Pinpoint the cell where the given text exists, returning its [x, y] midpoint coordinate. 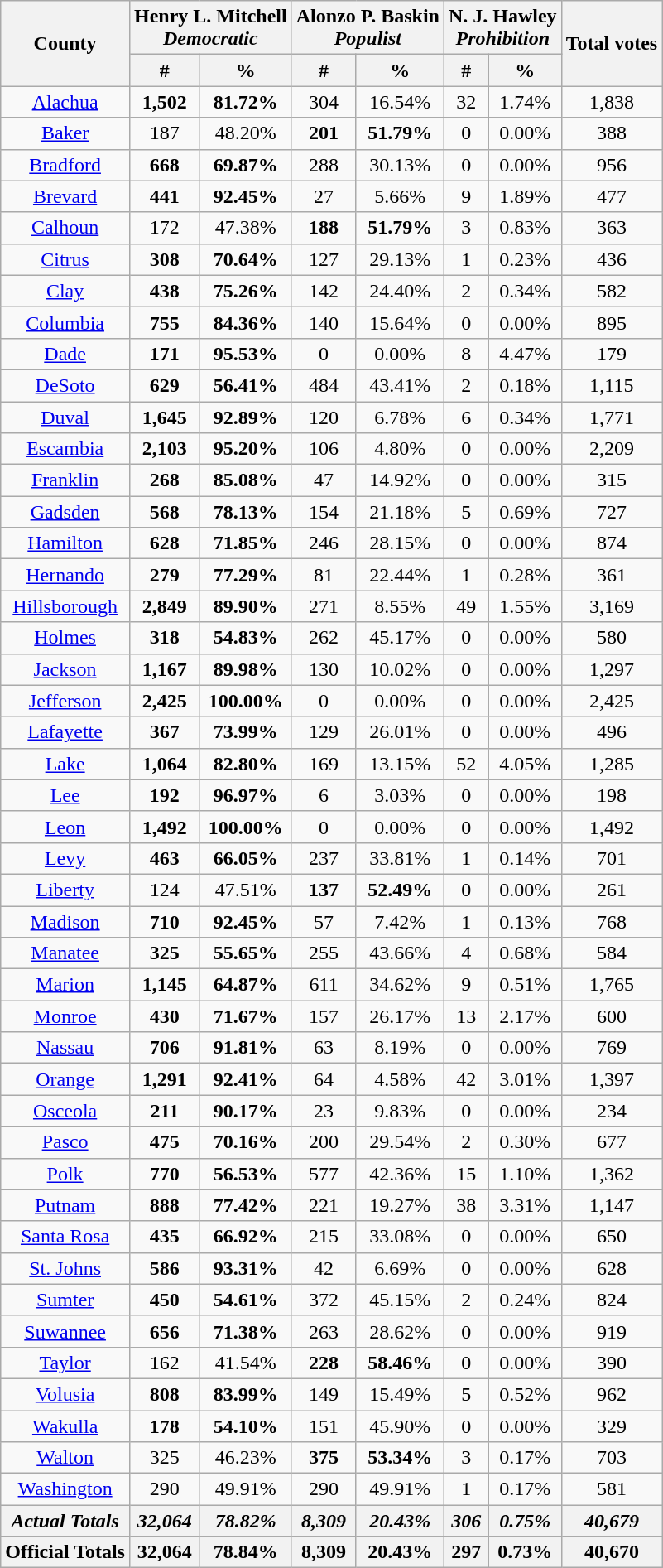
Jefferson [65, 701]
0.28% [525, 575]
54.61% [245, 1300]
580 [612, 638]
0.30% [525, 1142]
2,103 [164, 449]
271 [324, 606]
Lake [65, 764]
584 [612, 953]
1.10% [525, 1174]
Monroe [65, 1016]
13 [466, 1016]
Actual Totals [65, 1521]
770 [164, 1174]
234 [612, 1111]
895 [612, 322]
0.52% [525, 1394]
656 [164, 1331]
92.89% [245, 417]
54.83% [245, 638]
78.84% [245, 1552]
County [65, 43]
808 [164, 1394]
8.55% [400, 606]
124 [164, 890]
496 [612, 732]
29.54% [400, 1142]
Jackson [65, 669]
93.31% [245, 1268]
388 [612, 133]
15 [466, 1174]
3.03% [400, 795]
586 [164, 1268]
22.44% [400, 575]
77.42% [245, 1205]
7.42% [400, 922]
2,209 [612, 449]
33.81% [400, 858]
26.17% [400, 1016]
611 [324, 985]
221 [324, 1205]
10.02% [400, 669]
824 [612, 1300]
28.15% [400, 543]
Pasco [65, 1142]
4.05% [525, 764]
441 [164, 196]
246 [324, 543]
129 [324, 732]
263 [324, 1331]
5.66% [400, 196]
172 [164, 228]
66.92% [245, 1237]
45.90% [400, 1426]
261 [612, 890]
3.31% [525, 1205]
Bradford [65, 165]
1,645 [164, 417]
0.18% [525, 385]
438 [164, 291]
Hillsborough [65, 606]
Duval [65, 417]
St. Johns [65, 1268]
178 [164, 1426]
32 [466, 102]
1.89% [525, 196]
363 [612, 228]
Sumter [65, 1300]
706 [164, 1048]
768 [612, 922]
Gadsden [65, 512]
361 [612, 575]
48.20% [245, 133]
255 [324, 953]
34.62% [400, 985]
1,285 [612, 764]
1,115 [612, 385]
Brevard [65, 196]
1,147 [612, 1205]
Liberty [65, 890]
215 [324, 1237]
0.68% [525, 953]
8.19% [400, 1048]
Official Totals [65, 1552]
435 [164, 1237]
Leon [65, 827]
90.17% [245, 1111]
24.40% [400, 291]
304 [324, 102]
N. J. Hawley Prohibition [502, 28]
Clay [65, 291]
40,670 [612, 1552]
430 [164, 1016]
769 [612, 1048]
33.08% [400, 1237]
1,765 [612, 985]
Walton [65, 1458]
1,064 [164, 764]
Volusia [65, 1394]
4.58% [400, 1079]
187 [164, 133]
710 [164, 922]
73.99% [245, 732]
375 [324, 1458]
71.38% [245, 1331]
262 [324, 638]
Wakulla [65, 1426]
45.17% [400, 638]
45.15% [400, 1300]
157 [324, 1016]
92.41% [245, 1079]
0.75% [525, 1521]
308 [164, 259]
0.69% [525, 512]
288 [324, 165]
727 [612, 512]
668 [164, 165]
Escambia [65, 449]
30.13% [400, 165]
46.23% [245, 1458]
77.29% [245, 575]
703 [612, 1458]
43.41% [400, 385]
89.98% [245, 669]
23 [324, 1111]
Alonzo P. Baskin Populist [368, 28]
85.08% [245, 480]
15.49% [400, 1394]
149 [324, 1394]
Santa Rosa [65, 1237]
956 [612, 165]
329 [612, 1426]
0.14% [525, 858]
66.05% [245, 858]
436 [612, 259]
26.01% [400, 732]
0.23% [525, 259]
484 [324, 385]
106 [324, 449]
600 [612, 1016]
0.24% [525, 1300]
64.87% [245, 985]
Dade [65, 354]
171 [164, 354]
95.20% [245, 449]
95.53% [245, 354]
Citrus [65, 259]
47 [324, 480]
Alachua [65, 102]
154 [324, 512]
Henry L. Mitchell Democratic [210, 28]
3,169 [612, 606]
81 [324, 575]
279 [164, 575]
2.17% [525, 1016]
142 [324, 291]
463 [164, 858]
629 [164, 385]
4.47% [525, 354]
82.80% [245, 764]
Lafayette [65, 732]
3.01% [525, 1079]
38 [466, 1205]
367 [164, 732]
81.72% [245, 102]
9.83% [400, 1111]
43.66% [400, 953]
477 [612, 196]
21.18% [400, 512]
1.55% [525, 606]
140 [324, 322]
56.53% [245, 1174]
14.92% [400, 480]
70.64% [245, 259]
Total votes [612, 43]
Lee [65, 795]
450 [164, 1300]
49 [466, 606]
582 [612, 291]
55.65% [245, 953]
192 [164, 795]
568 [164, 512]
127 [324, 259]
13.15% [400, 764]
Nassau [65, 1048]
179 [612, 354]
1,771 [612, 417]
Washington [65, 1489]
41.54% [245, 1363]
19.27% [400, 1205]
1,362 [612, 1174]
89.90% [245, 606]
211 [164, 1111]
84.36% [245, 322]
69.87% [245, 165]
Marion [65, 985]
52 [466, 764]
DeSoto [65, 385]
8 [466, 354]
Holmes [65, 638]
40,679 [612, 1521]
91.81% [245, 1048]
4.80% [400, 449]
70.16% [245, 1142]
58.46% [400, 1363]
874 [612, 543]
581 [612, 1489]
6.78% [400, 417]
1,502 [164, 102]
78.13% [245, 512]
52.49% [400, 890]
Osceola [65, 1111]
268 [164, 480]
47.38% [245, 228]
Franklin [65, 480]
42.36% [400, 1174]
2,849 [164, 606]
201 [324, 133]
315 [612, 480]
677 [612, 1142]
1,838 [612, 102]
53.34% [400, 1458]
57 [324, 922]
1,167 [164, 669]
Polk [65, 1174]
64 [324, 1079]
162 [164, 1363]
372 [324, 1300]
1,291 [164, 1079]
475 [164, 1142]
Manatee [65, 953]
130 [324, 669]
71.85% [245, 543]
577 [324, 1174]
15.64% [400, 322]
1.74% [525, 102]
137 [324, 890]
888 [164, 1205]
297 [466, 1552]
755 [164, 322]
Baker [65, 133]
Madison [65, 922]
650 [612, 1237]
Levy [65, 858]
Taylor [65, 1363]
198 [612, 795]
200 [324, 1142]
28.62% [400, 1331]
Hamilton [65, 543]
1,397 [612, 1079]
27 [324, 196]
228 [324, 1363]
169 [324, 764]
16.54% [400, 102]
919 [612, 1331]
0.83% [525, 228]
96.97% [245, 795]
47.51% [245, 890]
237 [324, 858]
54.10% [245, 1426]
4 [466, 953]
83.99% [245, 1394]
75.26% [245, 291]
Hernando [65, 575]
151 [324, 1426]
71.67% [245, 1016]
0.51% [525, 985]
701 [612, 858]
29.13% [400, 259]
56.41% [245, 385]
Suwannee [65, 1331]
390 [612, 1363]
120 [324, 417]
78.82% [245, 1521]
0.13% [525, 922]
962 [612, 1394]
Calhoun [65, 228]
Columbia [65, 322]
318 [164, 638]
Orange [65, 1079]
6.69% [400, 1268]
0.73% [525, 1552]
306 [466, 1521]
Putnam [65, 1205]
188 [324, 228]
1,145 [164, 985]
63 [324, 1048]
1,297 [612, 669]
